Scan for the cell matching the given text and deliver its [x, y] coordinate at center. 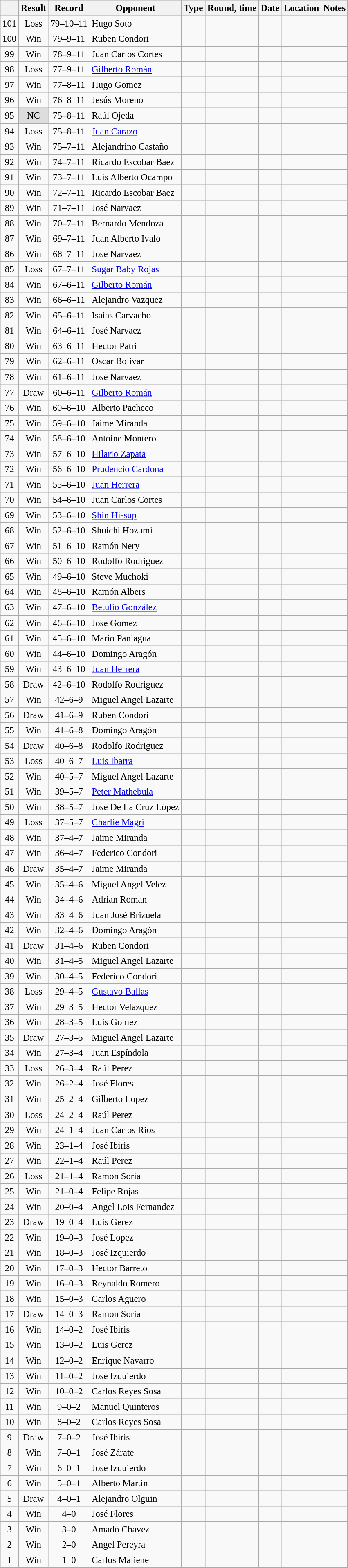
24 [10, 1207]
7–0–2 [69, 1437]
67–6–11 [69, 285]
31–4–6 [69, 945]
Alejandro Olguin [135, 1499]
55–6–10 [69, 484]
1–0 [69, 1560]
Alberto Pacheco [135, 408]
62 [10, 623]
63–6–11 [69, 346]
18–0–3 [69, 1253]
Gustavo Ballas [135, 992]
32 [10, 1084]
93 [10, 146]
27 [10, 1160]
36–4–7 [69, 853]
15 [10, 1345]
José De La Cruz López [135, 807]
40–6–7 [69, 761]
17–0–3 [69, 1268]
98 [10, 69]
22 [10, 1237]
63 [10, 607]
83 [10, 300]
99 [10, 54]
10–0–2 [69, 1391]
10 [10, 1422]
52 [10, 777]
27–3–4 [69, 1053]
61 [10, 638]
38–5–7 [69, 807]
28 [10, 1145]
7 [10, 1468]
69 [10, 515]
39 [10, 976]
19–0–3 [69, 1237]
73–7–11 [69, 177]
55 [10, 730]
Oscar Bolivar [135, 362]
José Lopez [135, 1237]
70–7–11 [69, 223]
14–0–2 [69, 1330]
38 [10, 992]
65–6–11 [69, 316]
41 [10, 945]
101 [10, 24]
51–6–10 [69, 546]
56–6–10 [69, 469]
35 [10, 1038]
Gilberto Lopez [135, 1099]
31–4–5 [69, 961]
62–6–11 [69, 362]
49 [10, 822]
3–0 [69, 1530]
30 [10, 1115]
71–7–11 [69, 208]
66 [10, 561]
Charlie Magri [135, 822]
19 [10, 1284]
100 [10, 39]
81 [10, 331]
Adrian Roman [135, 899]
Felipe Rojas [135, 1192]
51 [10, 792]
46 [10, 869]
Location [302, 8]
11 [10, 1407]
73 [10, 454]
Juan Espíndola [135, 1053]
40–5–7 [69, 777]
Juan Alberto Ivalo [135, 239]
82 [10, 316]
53–6–10 [69, 515]
18 [10, 1299]
Notes [335, 8]
67–7–11 [69, 269]
12 [10, 1391]
11–0–2 [69, 1376]
76–8–11 [69, 100]
52–6–10 [69, 531]
Hector Velazquez [135, 1007]
Alejandrino Castaño [135, 146]
37–5–7 [69, 822]
74 [10, 439]
4 [10, 1514]
86 [10, 254]
2–0 [69, 1545]
NC [34, 116]
Raúl Ojeda [135, 116]
14–0–3 [69, 1314]
35–4–7 [69, 869]
40–6–8 [69, 746]
31 [10, 1099]
3 [10, 1530]
19–0–4 [69, 1222]
Angel Pereyra [135, 1545]
33 [10, 1068]
21–0–4 [69, 1192]
95 [10, 116]
79–10–11 [69, 24]
5–0–1 [69, 1483]
8–0–2 [69, 1422]
Hilario Zapata [135, 454]
Juan José Brizuela [135, 915]
Shin Hi-sup [135, 515]
Round, time [232, 8]
79–9–11 [69, 39]
Ramón Nery [135, 546]
Type [193, 8]
14 [10, 1360]
85 [10, 269]
13–0–2 [69, 1345]
92 [10, 162]
89 [10, 208]
Angel Lois Fernandez [135, 1207]
35–4–6 [69, 884]
53 [10, 761]
54–6–10 [69, 500]
29–3–5 [69, 1007]
60–6–10 [69, 408]
59 [10, 669]
21 [10, 1253]
29 [10, 1130]
72 [10, 469]
9–0–2 [69, 1407]
94 [10, 131]
Luis Ibarra [135, 761]
Miguel Angel Velez [135, 884]
7–0–1 [69, 1453]
26 [10, 1176]
71 [10, 484]
64 [10, 592]
Hector Patri [135, 346]
64–6–11 [69, 331]
4–0 [69, 1514]
34 [10, 1053]
74–7–11 [69, 162]
72–7–11 [69, 193]
80 [10, 346]
56 [10, 715]
77 [10, 392]
41–6–8 [69, 730]
Opponent [135, 8]
88 [10, 223]
Antoine Montero [135, 439]
Juan Carazo [135, 131]
Carlos Aguero [135, 1299]
Result [34, 8]
Shuichi Hozumi [135, 531]
36 [10, 1022]
75–7–11 [69, 146]
67 [10, 546]
41–6–9 [69, 715]
68–7–11 [69, 254]
Amado Chavez [135, 1530]
78 [10, 377]
Bernardo Mendoza [135, 223]
57–6–10 [69, 454]
16–0–3 [69, 1284]
77–9–11 [69, 69]
23–1–4 [69, 1145]
61–6–11 [69, 377]
65 [10, 577]
Isaias Carvacho [135, 316]
26–2–4 [69, 1084]
21–1–4 [69, 1176]
77–8–11 [69, 85]
43–6–10 [69, 669]
50–6–10 [69, 561]
Record [69, 8]
87 [10, 239]
Alejandro Vazquez [135, 300]
45 [10, 884]
50 [10, 807]
91 [10, 177]
Prudencio Cardona [135, 469]
48–6–10 [69, 592]
45–6–10 [69, 638]
Peter Mathebula [135, 792]
44 [10, 899]
Steve Muchoki [135, 577]
Juan Carlos Rios [135, 1130]
5 [10, 1499]
Date [270, 8]
Luis Alberto Ocampo [135, 177]
75 [10, 423]
Hugo Soto [135, 24]
30–4–5 [69, 976]
47 [10, 853]
4–0–1 [69, 1499]
54 [10, 746]
23 [10, 1222]
76 [10, 408]
12–0–2 [69, 1360]
29–4–5 [69, 992]
Manuel Quinteros [135, 1407]
37–4–7 [69, 838]
59–6–10 [69, 423]
Sugar Baby Rojas [135, 269]
25–2–4 [69, 1099]
69–7–11 [69, 239]
90 [10, 193]
16 [10, 1330]
32–4–6 [69, 930]
8 [10, 1453]
Luis Gomez [135, 1022]
79 [10, 362]
1 [10, 1560]
Hector Barreto [135, 1268]
68 [10, 531]
2 [10, 1545]
22–1–4 [69, 1160]
15–0–3 [69, 1299]
6 [10, 1483]
84 [10, 285]
Mario Paniagua [135, 638]
28–3–5 [69, 1022]
39–5–7 [69, 792]
Carlos Maliene [135, 1560]
José Gomez [135, 623]
57 [10, 700]
13 [10, 1376]
48 [10, 838]
60–6–11 [69, 392]
Ramón Albers [135, 592]
Enrique Navarro [135, 1360]
96 [10, 100]
25 [10, 1192]
Alberto Martin [135, 1483]
97 [10, 85]
66–6–11 [69, 300]
44–6–10 [69, 654]
Jesús Moreno [135, 100]
José Zárate [135, 1453]
34–4–6 [69, 899]
58 [10, 684]
37 [10, 1007]
78–9–11 [69, 54]
24–1–4 [69, 1130]
6–0–1 [69, 1468]
24–2–4 [69, 1115]
49–6–10 [69, 577]
20 [10, 1268]
42–6–9 [69, 700]
70 [10, 500]
60 [10, 654]
9 [10, 1437]
58–6–10 [69, 439]
Hugo Gomez [135, 85]
27–3–5 [69, 1038]
46–6–10 [69, 623]
40 [10, 961]
33–4–6 [69, 915]
17 [10, 1314]
47–6–10 [69, 607]
Reynaldo Romero [135, 1284]
43 [10, 915]
Betulio González [135, 607]
42 [10, 930]
42–6–10 [69, 684]
26–3–4 [69, 1068]
20–0–4 [69, 1207]
